Output the [X, Y] coordinate of the center of the cell containing the given text.  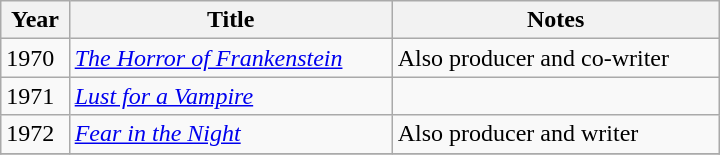
1971 [35, 96]
1972 [35, 134]
Also producer and co-writer [556, 58]
1970 [35, 58]
Notes [556, 20]
The Horror of Frankenstein [230, 58]
Fear in the Night [230, 134]
Title [230, 20]
Lust for a Vampire [230, 96]
Also producer and writer [556, 134]
Year [35, 20]
